Identify which cell holds the provided text, then report its (X, Y) central coordinate. 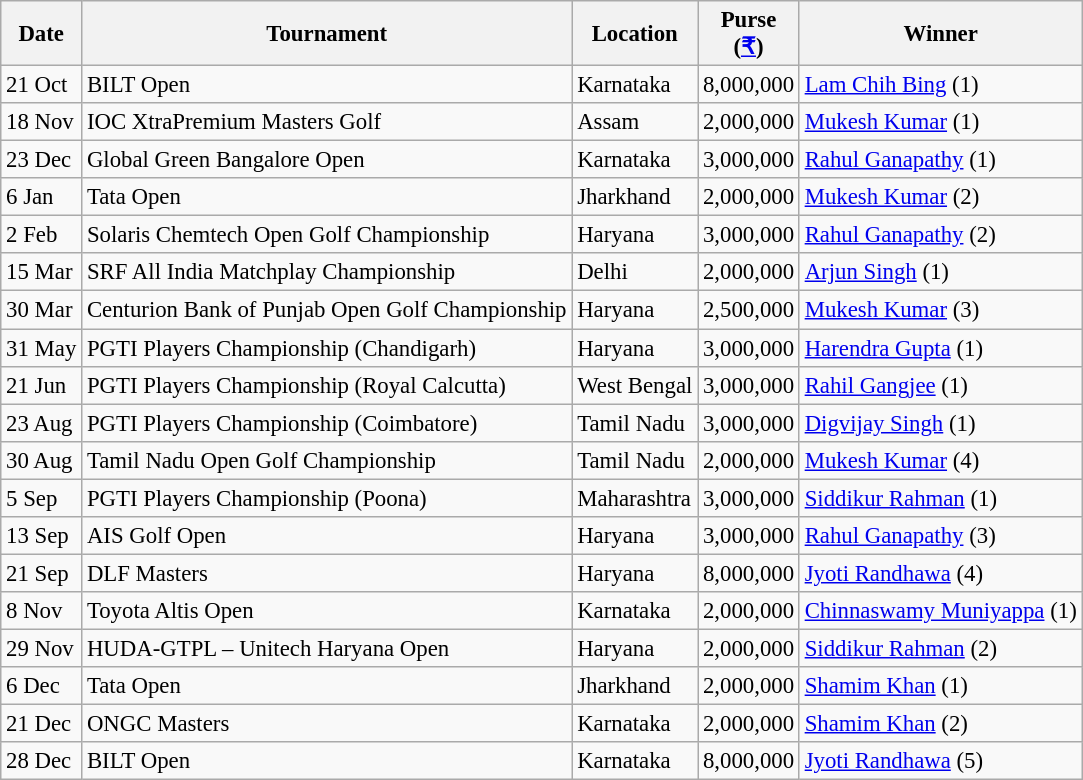
Winner (940, 34)
Shamim Khan (1) (940, 686)
28 Dec (42, 761)
Delhi (635, 273)
15 Mar (42, 273)
Rahul Ganapathy (3) (940, 536)
23 Dec (42, 160)
PGTI Players Championship (Coimbatore) (327, 423)
21 Oct (42, 85)
6 Jan (42, 197)
21 Sep (42, 573)
Location (635, 34)
Mukesh Kumar (3) (940, 310)
Chinnaswamy Muniyappa (1) (940, 611)
5 Sep (42, 498)
23 Aug (42, 423)
21 Dec (42, 724)
13 Sep (42, 536)
18 Nov (42, 122)
2,500,000 (749, 310)
ONGC Masters (327, 724)
Tournament (327, 34)
Jyoti Randhawa (4) (940, 573)
Rahul Ganapathy (1) (940, 160)
Centurion Bank of Punjab Open Golf Championship (327, 310)
29 Nov (42, 648)
Siddikur Rahman (2) (940, 648)
Assam (635, 122)
West Bengal (635, 385)
Maharashtra (635, 498)
Jyoti Randhawa (5) (940, 761)
SRF All India Matchplay Championship (327, 273)
Lam Chih Bing (1) (940, 85)
30 Aug (42, 460)
DLF Masters (327, 573)
Global Green Bangalore Open (327, 160)
8 Nov (42, 611)
Mukesh Kumar (2) (940, 197)
21 Jun (42, 385)
Tamil Nadu Open Golf Championship (327, 460)
Rahul Ganapathy (2) (940, 235)
Shamim Khan (2) (940, 724)
Date (42, 34)
Rahil Gangjee (1) (940, 385)
Purse(₹) (749, 34)
PGTI Players Championship (Chandigarh) (327, 348)
30 Mar (42, 310)
HUDA-GTPL – Unitech Haryana Open (327, 648)
Mukesh Kumar (4) (940, 460)
2 Feb (42, 235)
Arjun Singh (1) (940, 273)
AIS Golf Open (327, 536)
Mukesh Kumar (1) (940, 122)
IOC XtraPremium Masters Golf (327, 122)
Toyota Altis Open (327, 611)
6 Dec (42, 686)
Digvijay Singh (1) (940, 423)
Solaris Chemtech Open Golf Championship (327, 235)
Harendra Gupta (1) (940, 348)
PGTI Players Championship (Poona) (327, 498)
Siddikur Rahman (1) (940, 498)
PGTI Players Championship (Royal Calcutta) (327, 385)
31 May (42, 348)
